Scan for the cell matching the given text and deliver its (x, y) coordinate at center. 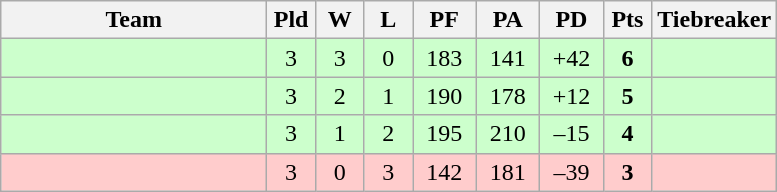
210 (508, 134)
+12 (572, 96)
195 (444, 134)
+42 (572, 58)
190 (444, 96)
142 (444, 172)
181 (508, 172)
6 (628, 58)
PD (572, 20)
–15 (572, 134)
PA (508, 20)
4 (628, 134)
PF (444, 20)
Pld (292, 20)
183 (444, 58)
Pts (628, 20)
Team (134, 20)
Tiebreaker (714, 20)
–39 (572, 172)
178 (508, 96)
W (340, 20)
5 (628, 96)
L (388, 20)
141 (508, 58)
